Search for the cell housing the specified text and yield its [X, Y] center coordinate. 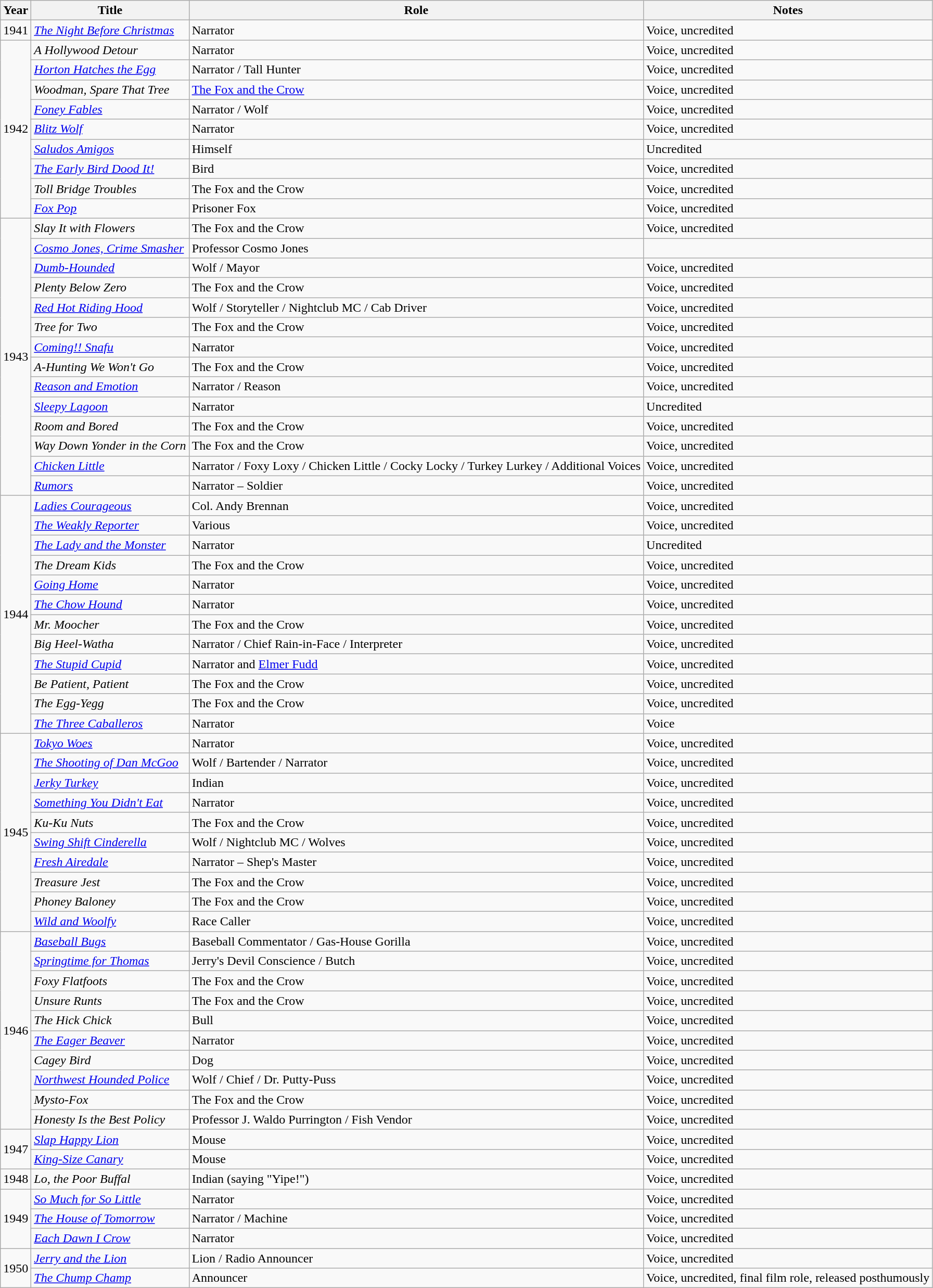
Wolf / Mayor [416, 268]
Narrator / Wolf [416, 109]
Reason and Emotion [110, 387]
Toll Bridge Troubles [110, 188]
Chicken Little [110, 466]
1944 [16, 614]
Announcer [416, 1278]
Year [16, 10]
Notes [788, 10]
Jerry and the Lion [110, 1258]
Ladies Courageous [110, 505]
Unsure Runts [110, 1001]
Be Patient, Patient [110, 684]
Plenty Below Zero [110, 288]
A Hollywood Detour [110, 50]
Northwest Hounded Police [110, 1080]
So Much for So Little [110, 1198]
Way Down Yonder in the Corn [110, 446]
The Hick Chick [110, 1021]
Title [110, 10]
Cosmo Jones, Crime Smasher [110, 248]
Jerky Turkey [110, 783]
Bull [416, 1021]
The Early Bird Dood It! [110, 169]
Going Home [110, 585]
The Weakly Reporter [110, 525]
The Eager Beaver [110, 1040]
Jerry's Devil Conscience / Butch [416, 961]
Voice [788, 723]
Wolf / Storyteller / Nightclub MC / Cab Driver [416, 308]
Horton Hatches the Egg [110, 70]
The Stupid Cupid [110, 664]
Room and Bored [110, 426]
Woodman, Spare That Tree [110, 90]
Wolf / Nightclub MC / Wolves [416, 842]
1942 [16, 129]
1946 [16, 1030]
Wolf / Chief / Dr. Putty-Puss [416, 1080]
The Chump Champ [110, 1278]
Dog [416, 1060]
Narrator / Tall Hunter [416, 70]
Mr. Moocher [110, 624]
1948 [16, 1179]
Narrator / Foxy Loxy / Chicken Little / Cocky Locky / Turkey Lurkey / Additional Voices [416, 466]
The Three Caballeros [110, 723]
The Dream Kids [110, 565]
Baseball Bugs [110, 941]
Foney Fables [110, 109]
Lion / Radio Announcer [416, 1258]
Cagey Bird [110, 1060]
Dumb-Hounded [110, 268]
Narrator and Elmer Fudd [416, 664]
Blitz Wolf [110, 129]
Slap Happy Lion [110, 1139]
Narrator / Machine [416, 1219]
Saludos Amigos [110, 149]
Voice, uncredited, final film role, released posthumously [788, 1278]
Baseball Commentator / Gas-House Gorilla [416, 941]
Fresh Airedale [110, 862]
Tokyo Woes [110, 743]
Sleepy Lagoon [110, 406]
Role [416, 10]
Prisoner Fox [416, 208]
1947 [16, 1149]
The Lady and the Monster [110, 545]
Rumors [110, 486]
Indian (saying "Yipe!") [416, 1179]
1945 [16, 833]
Narrator / Reason [416, 387]
Swing Shift Cinderella [110, 842]
Race Caller [416, 922]
Bird [416, 169]
Indian [416, 783]
Himself [416, 149]
1941 [16, 30]
King-Size Canary [110, 1159]
Coming!! Snafu [110, 347]
A-Hunting We Won't Go [110, 367]
The Chow Hound [110, 605]
1950 [16, 1268]
Big Heel-Watha [110, 644]
Lo, the Poor Buffal [110, 1179]
The Night Before Christmas [110, 30]
Tree for Two [110, 327]
Wolf / Bartender / Narrator [416, 763]
Mysto-Fox [110, 1100]
Slay It with Flowers [110, 228]
Col. Andy Brennan [416, 505]
Something You Didn't Eat [110, 802]
Narrator / Chief Rain-in-Face / Interpreter [416, 644]
Foxy Flatfoots [110, 981]
Springtime for Thomas [110, 961]
Narrator – Shep's Master [416, 862]
Professor J. Waldo Purrington / Fish Vendor [416, 1119]
Narrator – Soldier [416, 486]
Treasure Jest [110, 882]
Professor Cosmo Jones [416, 248]
1949 [16, 1218]
Phoney Baloney [110, 902]
The Shooting of Dan McGoo [110, 763]
Each Dawn I Crow [110, 1239]
Ku-Ku Nuts [110, 822]
The House of Tomorrow [110, 1219]
Wild and Woolfy [110, 922]
Red Hot Riding Hood [110, 308]
The Egg-Yegg [110, 704]
1943 [16, 357]
Various [416, 525]
Fox Pop [110, 208]
Honesty Is the Best Policy [110, 1119]
